Capture the cell that displays the provided text and extract its [x, y] central coordinate. 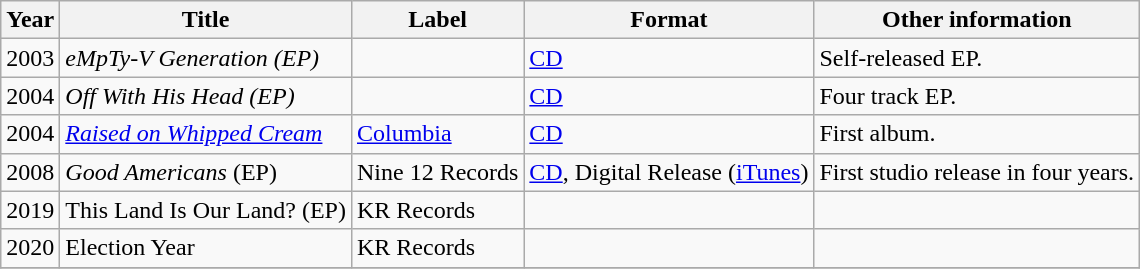
2008 [30, 172]
Off With His Head (EP) [206, 96]
CD, Digital Release (iTunes) [669, 172]
Other information [977, 20]
Year [30, 20]
First album. [977, 134]
Format [669, 20]
Columbia [437, 134]
Good Americans (EP) [206, 172]
eMpTy-V Generation (EP) [206, 58]
Title [206, 20]
2019 [30, 210]
Self-released EP. [977, 58]
Four track EP. [977, 96]
This Land Is Our Land? (EP) [206, 210]
2020 [30, 248]
Nine 12 Records [437, 172]
Election Year [206, 248]
Label [437, 20]
2003 [30, 58]
Raised on Whipped Cream [206, 134]
First studio release in four years. [977, 172]
